Search for the cell housing the specified text and yield its (x, y) center coordinate. 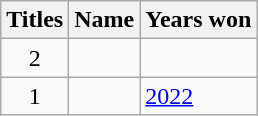
2 (35, 58)
Name (104, 20)
Titles (35, 20)
1 (35, 96)
Years won (198, 20)
2022 (198, 96)
